Output the (x, y) coordinate of the center of the cell containing the given text.  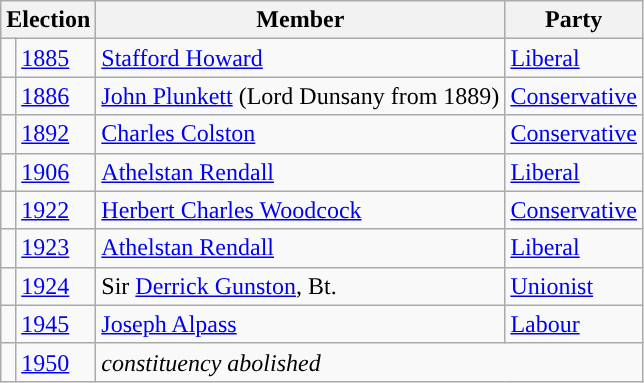
Joseph Alpass (300, 324)
1923 (56, 248)
1886 (56, 96)
constituency abolished (370, 362)
Herbert Charles Woodcock (300, 210)
Labour (574, 324)
1885 (56, 58)
Party (574, 20)
Election (48, 20)
1950 (56, 362)
1945 (56, 324)
1922 (56, 210)
Stafford Howard (300, 58)
1906 (56, 172)
1892 (56, 134)
Member (300, 20)
Sir Derrick Gunston, Bt. (300, 286)
Unionist (574, 286)
1924 (56, 286)
John Plunkett (Lord Dunsany from 1889) (300, 96)
Charles Colston (300, 134)
